From the cell containing the given text, extract its center point as (x, y) coordinate. 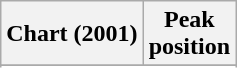
Peakposition (189, 34)
Chart (2001) (72, 34)
